Provide the [X, Y] coordinate of the cell's center where the given text is located.  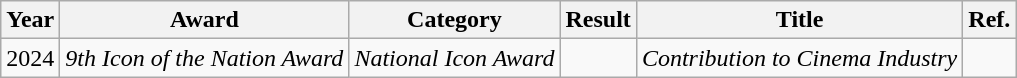
2024 [30, 58]
Title [799, 20]
9th Icon of the Nation Award [204, 58]
Contribution to Cinema Industry [799, 58]
Year [30, 20]
Result [598, 20]
Ref. [990, 20]
National Icon Award [454, 58]
Category [454, 20]
Award [204, 20]
